Identify which cell holds the provided text, then report its (X, Y) central coordinate. 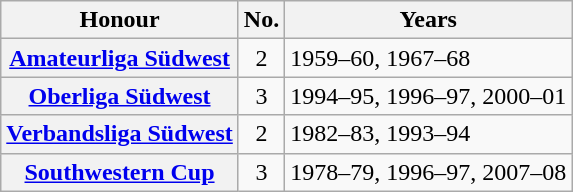
Years (428, 20)
1978–79, 1996–97, 2007–08 (428, 172)
1994–95, 1996–97, 2000–01 (428, 96)
No. (261, 20)
Honour (120, 20)
Oberliga Südwest (120, 96)
Verbandsliga Südwest (120, 134)
1982–83, 1993–94 (428, 134)
1959–60, 1967–68 (428, 58)
Southwestern Cup (120, 172)
Amateurliga Südwest (120, 58)
